Return the [X, Y] coordinate for the center point of the cell that contains the specified text.  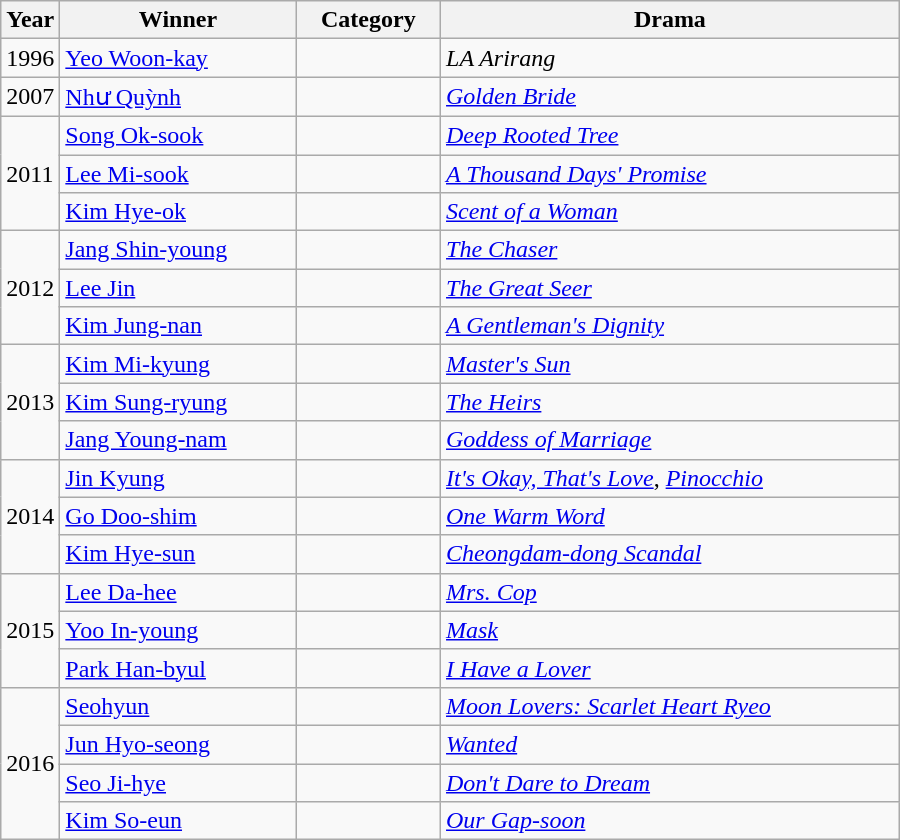
Go Doo-shim [178, 516]
Kim Hye-sun [178, 554]
Master's Sun [670, 364]
Seohyun [178, 706]
Kim Hye-ok [178, 212]
Song Ok-sook [178, 135]
Jang Shin-young [178, 250]
The Chaser [670, 250]
Park Han-byul [178, 668]
Kim Mi-kyung [178, 364]
Lee Jin [178, 288]
Category [368, 20]
2014 [30, 516]
2013 [30, 402]
Mrs. Cop [670, 592]
Như Quỳnh [178, 97]
Kim Jung-nan [178, 326]
Yoo In-young [178, 630]
A Thousand Days' Promise [670, 173]
Lee Da-hee [178, 592]
Lee Mi-sook [178, 173]
A Gentleman's Dignity [670, 326]
Scent of a Woman [670, 212]
Wanted [670, 744]
Our Gap-soon [670, 821]
Winner [178, 20]
2011 [30, 173]
Goddess of Marriage [670, 440]
Deep Rooted Tree [670, 135]
Moon Lovers: Scarlet Heart Ryeo [670, 706]
2012 [30, 288]
1996 [30, 58]
Jang Young-nam [178, 440]
Seo Ji-hye [178, 783]
Kim So-eun [178, 821]
The Heirs [670, 402]
Yeo Woon-kay [178, 58]
The Great Seer [670, 288]
It's Okay, That's Love, Pinocchio [670, 478]
2007 [30, 97]
2016 [30, 763]
Year [30, 20]
Jin Kyung [178, 478]
2015 [30, 630]
Drama [670, 20]
Golden Bride [670, 97]
Mask [670, 630]
Jun Hyo-seong [178, 744]
Cheongdam-dong Scandal [670, 554]
One Warm Word [670, 516]
LA Arirang [670, 58]
Kim Sung-ryung [178, 402]
Don't Dare to Dream [670, 783]
I Have a Lover [670, 668]
